Provide the [x, y] coordinate of the cell's center where the given text is located.  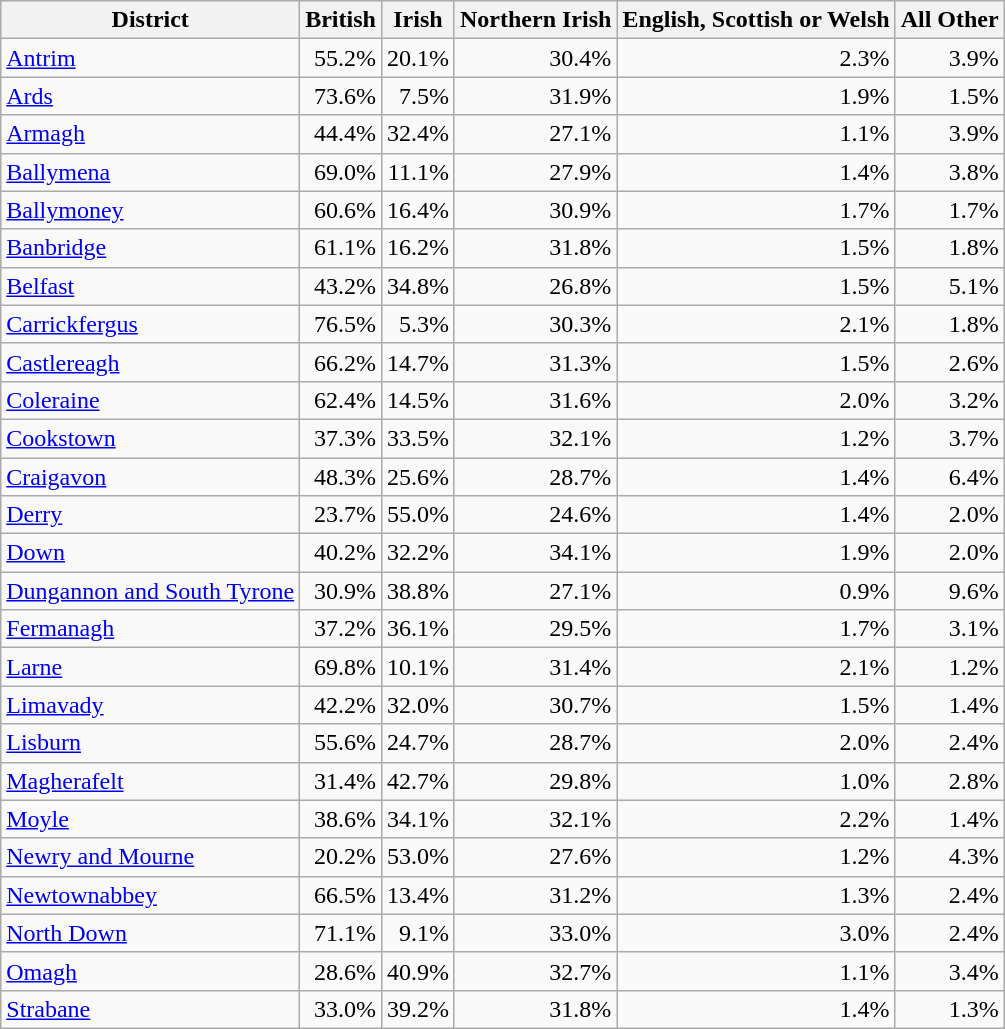
Banbridge [150, 248]
Antrim [150, 58]
42.7% [418, 781]
Ards [150, 96]
32.7% [535, 971]
30.3% [535, 324]
13.4% [418, 895]
40.9% [418, 971]
4.3% [950, 857]
11.1% [418, 172]
31.6% [535, 400]
39.2% [418, 1009]
Cookstown [150, 438]
24.7% [418, 743]
16.2% [418, 248]
Craigavon [150, 477]
34.8% [418, 286]
60.6% [341, 210]
29.8% [535, 781]
Omagh [150, 971]
24.6% [535, 515]
36.1% [418, 629]
38.8% [418, 591]
55.6% [341, 743]
32.0% [418, 705]
25.6% [418, 477]
27.6% [535, 857]
38.6% [341, 819]
30.4% [535, 58]
Derry [150, 515]
23.7% [341, 515]
2.8% [950, 781]
9.1% [418, 933]
English, Scottish or Welsh [756, 20]
32.2% [418, 553]
3.2% [950, 400]
69.8% [341, 667]
73.6% [341, 96]
2.6% [950, 362]
6.4% [950, 477]
Armagh [150, 134]
37.2% [341, 629]
31.2% [535, 895]
66.5% [341, 895]
33.5% [418, 438]
20.1% [418, 58]
10.1% [418, 667]
32.4% [418, 134]
31.9% [535, 96]
District [150, 20]
2.3% [756, 58]
Newtownabbey [150, 895]
76.5% [341, 324]
48.3% [341, 477]
14.5% [418, 400]
3.8% [950, 172]
55.0% [418, 515]
3.4% [950, 971]
7.5% [418, 96]
43.2% [341, 286]
North Down [150, 933]
61.1% [341, 248]
Moyle [150, 819]
Fermanagh [150, 629]
2.2% [756, 819]
3.7% [950, 438]
42.2% [341, 705]
71.1% [341, 933]
27.9% [535, 172]
37.3% [341, 438]
Lisburn [150, 743]
69.0% [341, 172]
5.1% [950, 286]
Carrickfergus [150, 324]
40.2% [341, 553]
All Other [950, 20]
28.6% [341, 971]
Belfast [150, 286]
0.9% [756, 591]
British [341, 20]
16.4% [418, 210]
44.4% [341, 134]
66.2% [341, 362]
Ballymoney [150, 210]
55.2% [341, 58]
Larne [150, 667]
Irish [418, 20]
Newry and Mourne [150, 857]
1.0% [756, 781]
Castlereagh [150, 362]
14.7% [418, 362]
31.3% [535, 362]
Magherafelt [150, 781]
62.4% [341, 400]
53.0% [418, 857]
20.2% [341, 857]
3.1% [950, 629]
Strabane [150, 1009]
Northern Irish [535, 20]
26.8% [535, 286]
Coleraine [150, 400]
3.0% [756, 933]
30.7% [535, 705]
Dungannon and South Tyrone [150, 591]
29.5% [535, 629]
Ballymena [150, 172]
9.6% [950, 591]
Limavady [150, 705]
Down [150, 553]
5.3% [418, 324]
